Return (X, Y) of the center of cell containing provided text 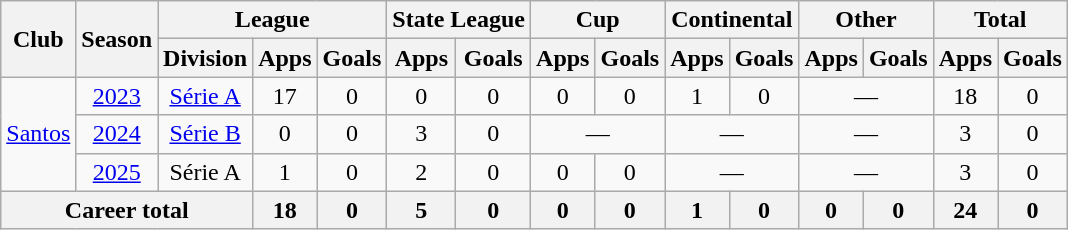
24 (965, 210)
Série B (206, 134)
2024 (117, 134)
Division (206, 58)
Total (1000, 20)
Season (117, 39)
Cup (598, 20)
Career total (127, 210)
17 (285, 96)
State League (459, 20)
Santos (38, 134)
Other (866, 20)
Club (38, 39)
Continental (732, 20)
2023 (117, 96)
2 (422, 172)
League (272, 20)
5 (422, 210)
2025 (117, 172)
